Output the (x, y) coordinate of the center of the cell containing the given text.  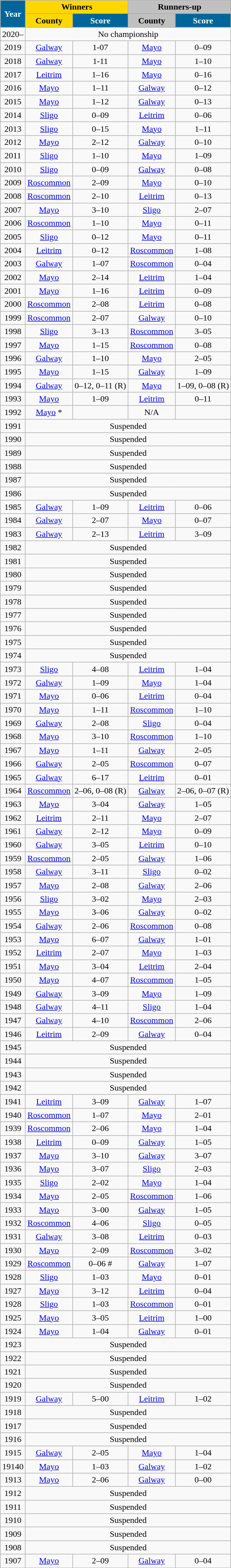
2000 (13, 304)
1997 (13, 345)
1993 (13, 399)
1925 (13, 1318)
1970 (13, 710)
1950 (13, 980)
0–03 (203, 1236)
1943 (13, 1075)
1949 (13, 993)
1990 (13, 439)
2019 (13, 48)
1929 (13, 1264)
2012 (13, 142)
1945 (13, 1048)
1-11 (100, 61)
1911 (13, 1507)
1995 (13, 372)
2–10 (100, 196)
2017 (13, 75)
1916 (13, 1439)
1992 (13, 413)
2006 (13, 223)
1939 (13, 1129)
1974 (13, 656)
6–07 (100, 939)
0–16 (203, 75)
1976 (13, 629)
1–01 (203, 939)
4–11 (100, 1007)
2010 (13, 169)
1965 (13, 777)
1959 (13, 858)
1982 (13, 547)
1955 (13, 912)
0–12, 0–11 (R) (100, 385)
1963 (13, 804)
3–08 (100, 1236)
1934 (13, 1196)
3–00 (100, 1209)
1956 (13, 899)
2015 (13, 102)
Year (13, 14)
2005 (13, 237)
1998 (13, 331)
1973 (13, 669)
2–06, 0–08 (R) (100, 791)
1951 (13, 966)
1909 (13, 1534)
1–12 (100, 102)
4–08 (100, 669)
1975 (13, 642)
1923 (13, 1345)
1944 (13, 1061)
1967 (13, 750)
1971 (13, 696)
1986 (13, 493)
1942 (13, 1088)
2001 (13, 291)
4–06 (100, 1223)
1994 (13, 385)
1922 (13, 1358)
2–14 (100, 277)
1946 (13, 1034)
2004 (13, 250)
3–13 (100, 331)
1921 (13, 1372)
1947 (13, 1020)
2–04 (203, 966)
1961 (13, 831)
1920 (13, 1385)
1958 (13, 872)
1933 (13, 1209)
1917 (13, 1426)
1–08 (203, 250)
2–11 (100, 818)
1969 (13, 723)
3–11 (100, 872)
1985 (13, 507)
1918 (13, 1412)
N/A (152, 413)
2009 (13, 183)
1979 (13, 588)
5–00 (100, 1399)
1987 (13, 480)
1931 (13, 1236)
1977 (13, 615)
0–00 (203, 1480)
1960 (13, 845)
0–06 # (100, 1264)
1935 (13, 1182)
1978 (13, 602)
1913 (13, 1480)
2007 (13, 210)
0–15 (100, 129)
1983 (13, 534)
1938 (13, 1142)
2013 (13, 129)
1962 (13, 818)
6–17 (100, 777)
1953 (13, 939)
19140 (13, 1466)
1980 (13, 574)
1936 (13, 1169)
1952 (13, 953)
1937 (13, 1155)
2020– (13, 34)
Winners (77, 7)
2–02 (100, 1182)
1968 (13, 737)
1984 (13, 520)
1915 (13, 1453)
1912 (13, 1493)
3–06 (100, 912)
1957 (13, 885)
2002 (13, 277)
1966 (13, 764)
No championship (128, 34)
Mayo * (49, 413)
2–06, 0–07 (R) (203, 791)
1972 (13, 683)
2014 (13, 115)
1-07 (100, 48)
Runners-up (180, 7)
1924 (13, 1331)
2008 (13, 196)
2003 (13, 264)
1981 (13, 561)
1–09, 0–08 (R) (203, 385)
4–07 (100, 980)
1930 (13, 1250)
1927 (13, 1291)
1932 (13, 1223)
1910 (13, 1520)
1991 (13, 426)
1941 (13, 1102)
0–05 (203, 1223)
2016 (13, 88)
2018 (13, 61)
2–01 (203, 1115)
1940 (13, 1115)
1948 (13, 1007)
1–00 (203, 1318)
2011 (13, 155)
1989 (13, 453)
2–13 (100, 534)
3–12 (100, 1291)
1988 (13, 466)
4–10 (100, 1020)
1964 (13, 791)
1954 (13, 926)
1908 (13, 1547)
1999 (13, 318)
1996 (13, 358)
1919 (13, 1399)
1907 (13, 1561)
